Return [x, y] of the center of cell containing provided text 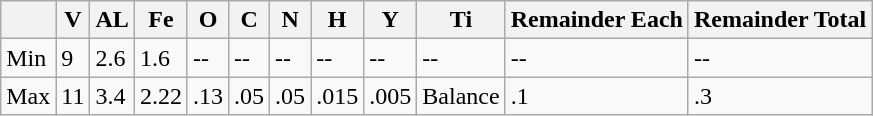
Y [390, 20]
11 [73, 96]
H [338, 20]
Max [28, 96]
Remainder Each [596, 20]
AL [112, 20]
3.4 [112, 96]
Ti [461, 20]
C [250, 20]
O [208, 20]
Min [28, 58]
N [290, 20]
.015 [338, 96]
2.22 [160, 96]
V [73, 20]
2.6 [112, 58]
Remainder Total [780, 20]
.005 [390, 96]
Fe [160, 20]
.3 [780, 96]
9 [73, 58]
.13 [208, 96]
1.6 [160, 58]
.1 [596, 96]
Balance [461, 96]
